Pinpoint the cell where the given text exists, returning its [X, Y] midpoint coordinate. 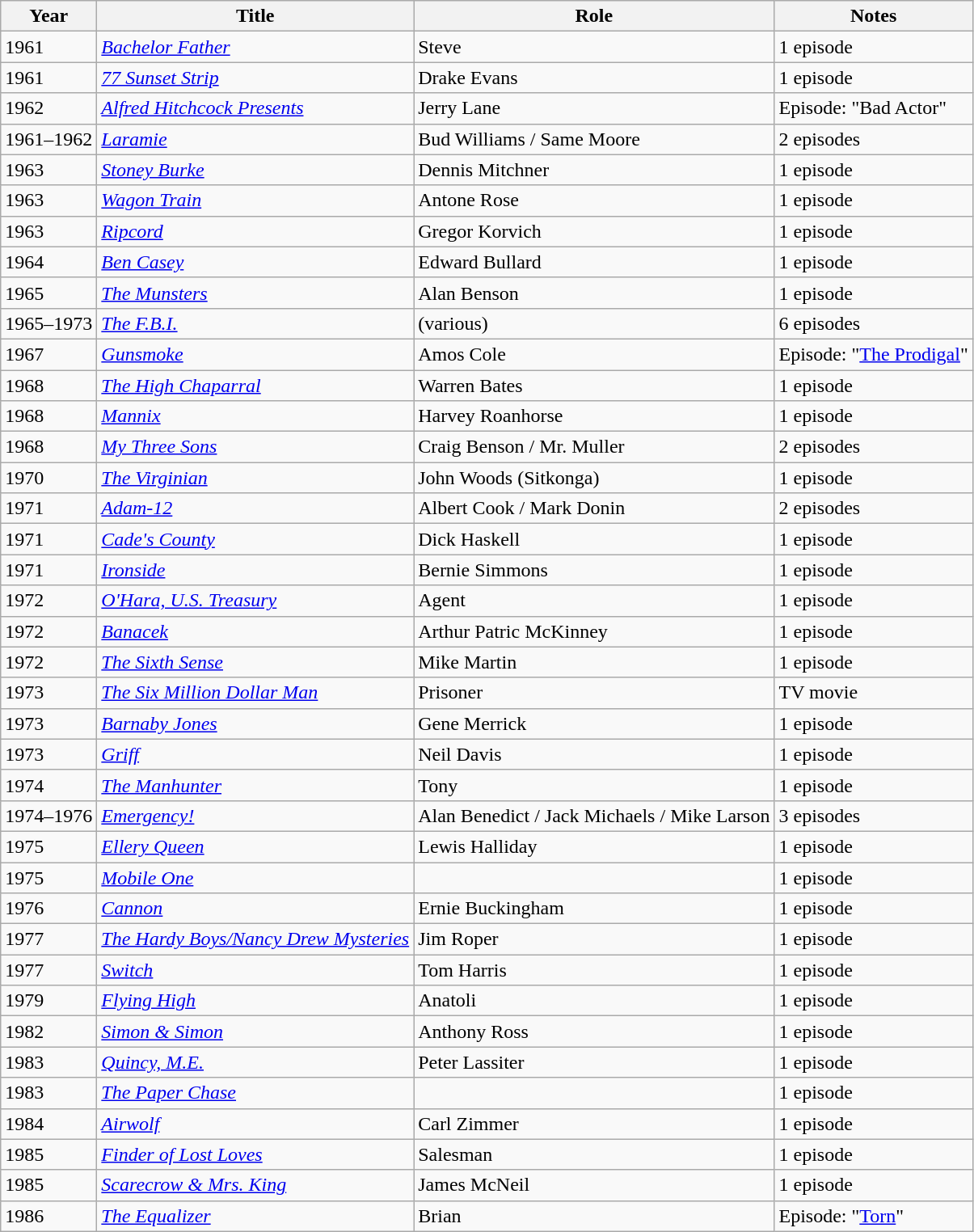
1986 [48, 1216]
Anthony Ross [594, 1032]
Jerry Lane [594, 108]
Notes [873, 16]
Harvey Roanhorse [594, 416]
Tony [594, 785]
My Three Sons [255, 447]
Finder of Lost Loves [255, 1154]
Episode: "Torn" [873, 1216]
Prisoner [594, 693]
1964 [48, 262]
Gunsmoke [255, 354]
Bernie Simmons [594, 570]
1965–1973 [48, 323]
Ben Casey [255, 262]
Scarecrow & Mrs. King [255, 1185]
1984 [48, 1124]
Alan Benson [594, 293]
Salesman [594, 1154]
The Six Million Dollar Man [255, 693]
Year [48, 16]
Carl Zimmer [594, 1124]
Ernie Buckingham [594, 909]
Peter Lassiter [594, 1062]
Bud Williams / Same Moore [594, 139]
Anatoli [594, 1001]
1974–1976 [48, 816]
Laramie [255, 139]
Ripcord [255, 231]
The High Chaparral [255, 386]
Agent [594, 601]
Steve [594, 47]
1965 [48, 293]
Quincy, M.E. [255, 1062]
Jim Roper [594, 939]
Gene Merrick [594, 724]
Emergency! [255, 816]
Brian [594, 1216]
Albert Cook / Mark Donin [594, 508]
1982 [48, 1032]
TV movie [873, 693]
The Equalizer [255, 1216]
Simon & Simon [255, 1032]
O'Hara, U.S. Treasury [255, 601]
Wagon Train [255, 200]
Episode: "The Prodigal" [873, 354]
Adam-12 [255, 508]
The Sixth Sense [255, 662]
Banacek [255, 631]
Role [594, 16]
Flying High [255, 1001]
Drake Evans [594, 78]
Griff [255, 754]
Arthur Patric McKinney [594, 631]
Ironside [255, 570]
Edward Bullard [594, 262]
Cannon [255, 909]
The F.B.I. [255, 323]
77 Sunset Strip [255, 78]
The Virginian [255, 478]
Mike Martin [594, 662]
3 episodes [873, 816]
1962 [48, 108]
Amos Cole [594, 354]
Alan Benedict / Jack Michaels / Mike Larson [594, 816]
1967 [48, 354]
Mannix [255, 416]
Lewis Halliday [594, 846]
Warren Bates [594, 386]
Airwolf [255, 1124]
Neil Davis [594, 754]
Ellery Queen [255, 846]
Antone Rose [594, 200]
The Munsters [255, 293]
Switch [255, 970]
The Hardy Boys/Nancy Drew Mysteries [255, 939]
(various) [594, 323]
Bachelor Father [255, 47]
1979 [48, 1001]
The Manhunter [255, 785]
Gregor Korvich [594, 231]
1961–1962 [48, 139]
Mobile One [255, 877]
Dick Haskell [594, 539]
1976 [48, 909]
Episode: "Bad Actor" [873, 108]
Cade's County [255, 539]
Tom Harris [594, 970]
Dennis Mitchner [594, 170]
John Woods (Sitkonga) [594, 478]
Craig Benson / Mr. Muller [594, 447]
6 episodes [873, 323]
James McNeil [594, 1185]
Barnaby Jones [255, 724]
Stoney Burke [255, 170]
Title [255, 16]
The Paper Chase [255, 1093]
1970 [48, 478]
Alfred Hitchcock Presents [255, 108]
1974 [48, 785]
